Determine the [x, y] coordinate at the center of the cell enclosing the given text.  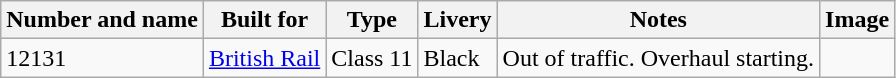
Built for [264, 20]
Livery [458, 20]
Out of traffic. Overhaul starting. [658, 58]
Notes [658, 20]
Class 11 [372, 58]
Image [858, 20]
Number and name [102, 20]
Black [458, 58]
British Rail [264, 58]
12131 [102, 58]
Type [372, 20]
